Find where the given text appears and provide that cell's center as [X, Y] coordinate. 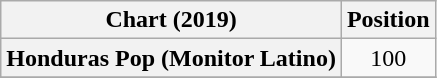
Chart (2019) [172, 20]
100 [388, 58]
Position [388, 20]
Honduras Pop (Monitor Latino) [172, 58]
